Locate the cell with the specified text and output its [x, y] center coordinate. 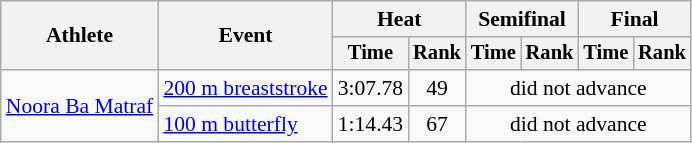
49 [437, 88]
3:07.78 [370, 88]
Heat [400, 19]
Noora Ba Matraf [80, 106]
67 [437, 124]
200 m breaststroke [245, 88]
Athlete [80, 36]
Semifinal [522, 19]
Final [634, 19]
1:14.43 [370, 124]
Event [245, 36]
100 m butterfly [245, 124]
